Locate the cell with the specified text and output its (X, Y) center coordinate. 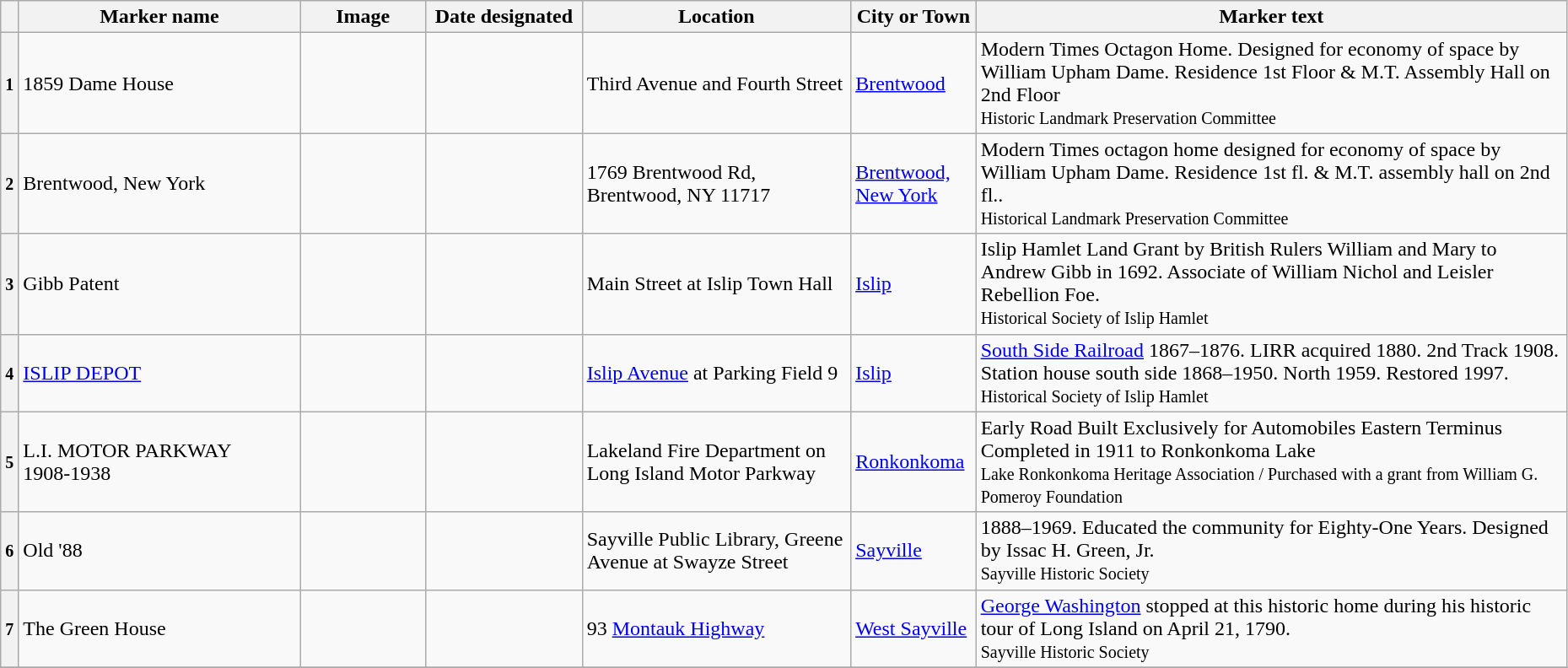
Brentwood (914, 83)
1 (10, 83)
Location (716, 17)
George Washington stopped at this historic home during his historic tour of Long Island on April 21, 1790.Sayville Historic Society (1271, 628)
The Green House (159, 628)
7 (10, 628)
2 (10, 184)
1859 Dame House (159, 83)
Ronkonkoma (914, 462)
Marker text (1271, 17)
L.I. MOTOR PARKWAY1908-1938 (159, 462)
Gibb Patent (159, 283)
Sayville (914, 551)
Image (363, 17)
Islip Avenue at Parking Field 9 (716, 373)
Old '88 (159, 551)
1888–1969. Educated the community for Eighty-One Years. Designed by Issac H. Green, Jr.Sayville Historic Society (1271, 551)
93 Montauk Highway (716, 628)
6 (10, 551)
1769 Brentwood Rd, Brentwood, NY 11717 (716, 184)
Main Street at Islip Town Hall (716, 283)
4 (10, 373)
Lakeland Fire Department on Long Island Motor Parkway (716, 462)
Date designated (504, 17)
Sayville Public Library, Greene Avenue at Swayze Street (716, 551)
West Sayville (914, 628)
Marker name (159, 17)
5 (10, 462)
Third Avenue and Fourth Street (716, 83)
ISLIP DEPOT (159, 373)
3 (10, 283)
City or Town (914, 17)
